From the cell containing the given text, extract its center point as [x, y] coordinate. 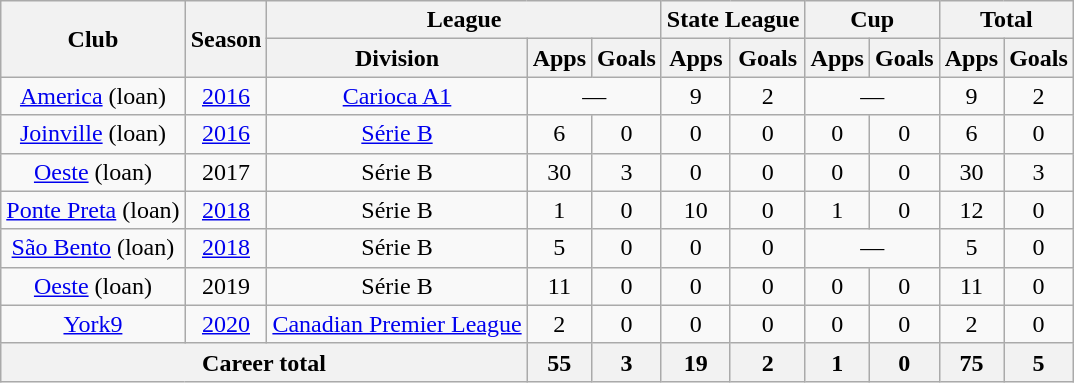
League [464, 20]
Ponte Preta (loan) [93, 210]
55 [559, 362]
10 [696, 210]
12 [971, 210]
São Bento (loan) [93, 248]
Carioca A1 [397, 96]
State League [733, 20]
Club [93, 39]
Canadian Premier League [397, 324]
Cup [872, 20]
York9 [93, 324]
Division [397, 58]
Season [226, 39]
Career total [264, 362]
75 [971, 362]
America (loan) [93, 96]
Total [1006, 20]
19 [696, 362]
Joinville (loan) [93, 134]
2017 [226, 172]
2020 [226, 324]
2019 [226, 286]
